For the text-containing cell, return its midpoint in (x, y) coordinate format. 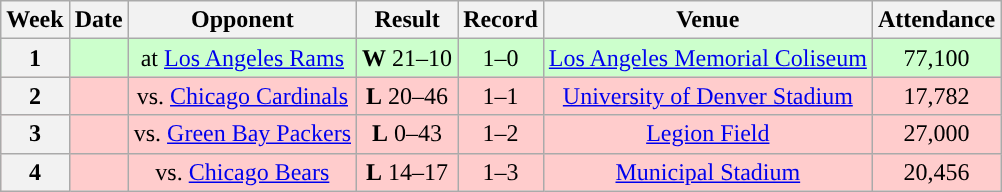
Venue (708, 20)
vs. Chicago Bears (242, 172)
Week (35, 20)
L 0–43 (408, 134)
1–0 (501, 58)
27,000 (936, 134)
Legion Field (708, 134)
20,456 (936, 172)
2 (35, 96)
W 21–10 (408, 58)
1–1 (501, 96)
3 (35, 134)
Date (98, 20)
1 (35, 58)
1–3 (501, 172)
77,100 (936, 58)
L 20–46 (408, 96)
University of Denver Stadium (708, 96)
Opponent (242, 20)
1–2 (501, 134)
L 14–17 (408, 172)
Municipal Stadium (708, 172)
Record (501, 20)
17,782 (936, 96)
Result (408, 20)
vs. Chicago Cardinals (242, 96)
at Los Angeles Rams (242, 58)
4 (35, 172)
vs. Green Bay Packers (242, 134)
Los Angeles Memorial Coliseum (708, 58)
Attendance (936, 20)
